Detect which cell encompasses the target text, then output its (x, y) center coordinate. 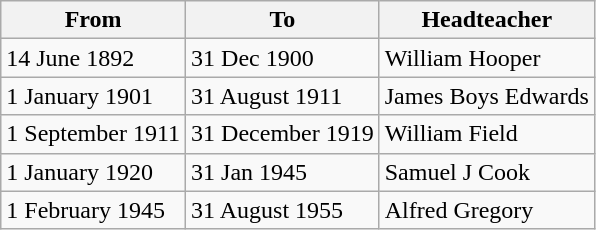
Samuel J Cook (486, 172)
James Boys Edwards (486, 96)
31 December 1919 (283, 134)
Alfred Gregory (486, 210)
31 Dec 1900 (283, 58)
31 Jan 1945 (283, 172)
31 August 1911 (283, 96)
14 June 1892 (94, 58)
1 September 1911 (94, 134)
1 January 1901 (94, 96)
1 February 1945 (94, 210)
From (94, 20)
Headteacher (486, 20)
31 August 1955 (283, 210)
William Field (486, 134)
To (283, 20)
1 January 1920 (94, 172)
William Hooper (486, 58)
